Return [X, Y] of the center of cell containing provided text 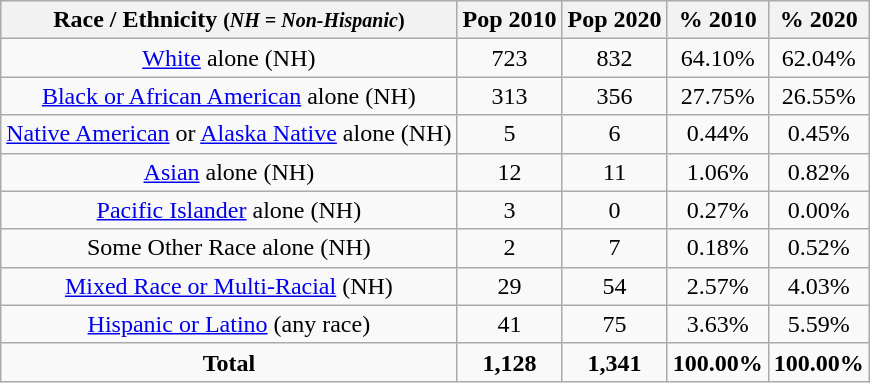
3.63% [718, 324]
0.82% [818, 172]
% 2020 [818, 20]
Total [229, 362]
29 [510, 286]
4.03% [818, 286]
0.18% [718, 248]
41 [510, 324]
11 [614, 172]
62.04% [818, 58]
5.59% [818, 324]
0.45% [818, 134]
1,341 [614, 362]
2.57% [718, 286]
356 [614, 96]
0.44% [718, 134]
0 [614, 210]
Black or African American alone (NH) [229, 96]
1.06% [718, 172]
75 [614, 324]
54 [614, 286]
6 [614, 134]
0.00% [818, 210]
723 [510, 58]
Asian alone (NH) [229, 172]
Pop 2010 [510, 20]
Hispanic or Latino (any race) [229, 324]
Native American or Alaska Native alone (NH) [229, 134]
5 [510, 134]
Mixed Race or Multi-Racial (NH) [229, 286]
Pop 2020 [614, 20]
27.75% [718, 96]
0.27% [718, 210]
3 [510, 210]
12 [510, 172]
7 [614, 248]
832 [614, 58]
2 [510, 248]
313 [510, 96]
26.55% [818, 96]
Race / Ethnicity (NH = Non-Hispanic) [229, 20]
Some Other Race alone (NH) [229, 248]
64.10% [718, 58]
Pacific Islander alone (NH) [229, 210]
1,128 [510, 362]
0.52% [818, 248]
% 2010 [718, 20]
White alone (NH) [229, 58]
